Return [x, y] of the center of cell containing provided text 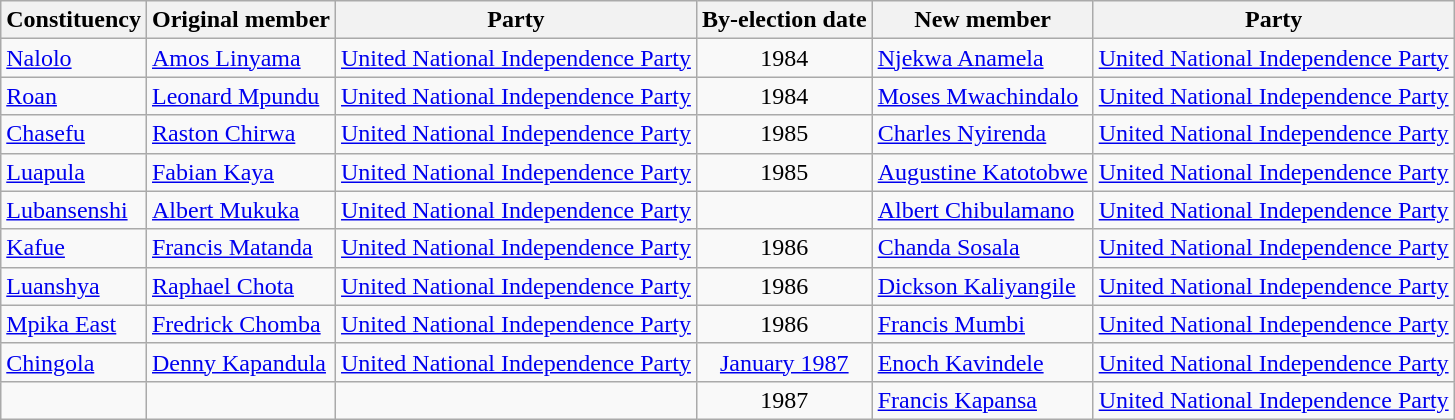
1987 [784, 400]
Dickson Kaliyangile [982, 286]
Albert Chibulamano [982, 210]
New member [982, 20]
Moses Mwachindalo [982, 96]
Chasefu [74, 134]
Augustine Katotobwe [982, 172]
Luapula [74, 172]
Luanshya [74, 286]
Francis Mumbi [982, 324]
Francis Kapansa [982, 400]
January 1987 [784, 362]
Francis Matanda [240, 248]
Lubansenshi [74, 210]
Fredrick Chomba [240, 324]
By-election date [784, 20]
Nalolo [74, 58]
Raphael Chota [240, 286]
Chingola [74, 362]
Denny Kapandula [240, 362]
Constituency [74, 20]
Amos Linyama [240, 58]
Leonard Mpundu [240, 96]
Mpika East [74, 324]
Kafue [74, 248]
Enoch Kavindele [982, 362]
Raston Chirwa [240, 134]
Albert Mukuka [240, 210]
Njekwa Anamela [982, 58]
Chanda Sosala [982, 248]
Charles Nyirenda [982, 134]
Fabian Kaya [240, 172]
Original member [240, 20]
Roan [74, 96]
